Locate the cell with the specified text and output its [x, y] center coordinate. 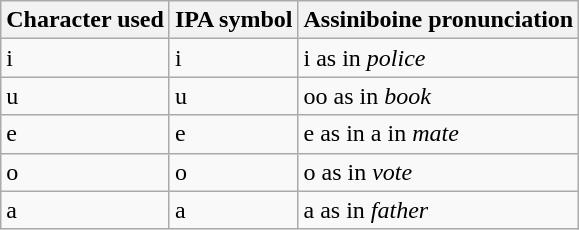
i as in police [438, 58]
IPA symbol [234, 20]
a as in father [438, 210]
e as in a in mate [438, 134]
oo as in book [438, 96]
o as in vote [438, 172]
Assiniboine pronunciation [438, 20]
Character used [86, 20]
